Identify which cell holds the provided text, then report its [x, y] central coordinate. 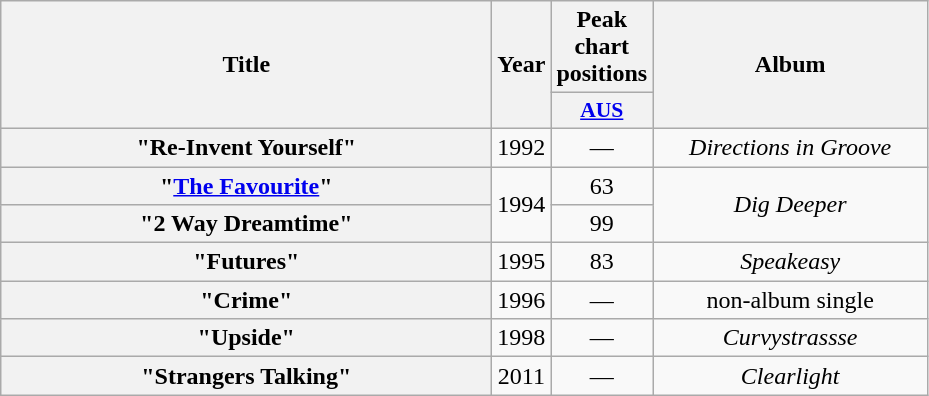
Curvystrassse [790, 338]
Clearlight [790, 376]
"Crime" [246, 300]
1992 [522, 147]
"Futures" [246, 262]
2011 [522, 376]
"2 Way Dreamtime" [246, 224]
Title [246, 65]
1994 [522, 204]
63 [602, 185]
"Strangers Talking" [246, 376]
"Re-Invent Yourself" [246, 147]
non-album single [790, 300]
"Upside" [246, 338]
Speakeasy [790, 262]
Directions in Groove [790, 147]
Album [790, 65]
1996 [522, 300]
1995 [522, 262]
99 [602, 224]
Dig Deeper [790, 204]
Year [522, 65]
Peak chart positions [602, 47]
"The Favourite" [246, 185]
AUS [602, 111]
1998 [522, 338]
83 [602, 262]
